Return [x, y] of the center of cell containing provided text 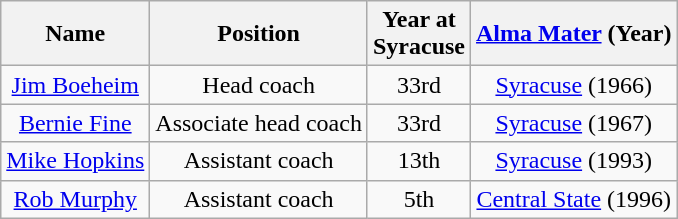
Syracuse (1966) [574, 85]
Rob Murphy [76, 199]
5th [418, 199]
Head coach [259, 85]
Associate head coach [259, 123]
Bernie Fine [76, 123]
Syracuse (1993) [574, 161]
13th [418, 161]
Name [76, 34]
Year at Syracuse [418, 34]
Position [259, 34]
Syracuse (1967) [574, 123]
Jim Boeheim [76, 85]
Alma Mater (Year) [574, 34]
Mike Hopkins [76, 161]
Central State (1996) [574, 199]
